Identify which cell holds the provided text, then report its [X, Y] central coordinate. 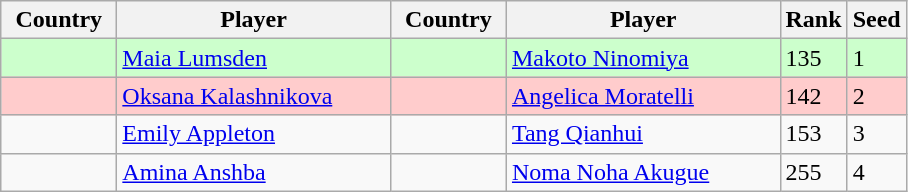
135 [814, 58]
153 [814, 134]
Oksana Kalashnikova [254, 96]
4 [876, 172]
Makoto Ninomiya [643, 58]
Rank [814, 20]
3 [876, 134]
Emily Appleton [254, 134]
2 [876, 96]
Seed [876, 20]
Maia Lumsden [254, 58]
Noma Noha Akugue [643, 172]
Tang Qianhui [643, 134]
Amina Anshba [254, 172]
255 [814, 172]
Angelica Moratelli [643, 96]
1 [876, 58]
142 [814, 96]
